Output the [x, y] coordinate of the center of the cell containing the given text.  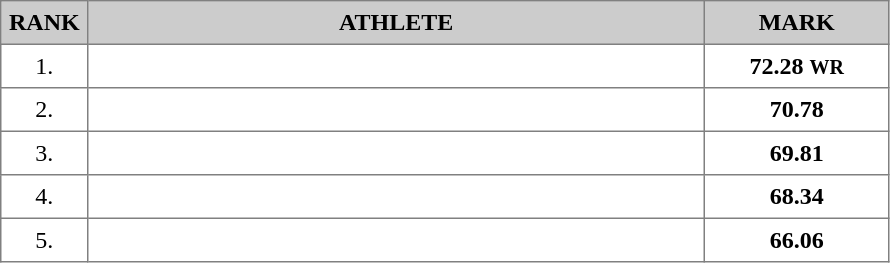
ATHLETE [396, 23]
5. [44, 240]
66.06 [796, 240]
MARK [796, 23]
70.78 [796, 110]
69.81 [796, 153]
4. [44, 197]
3. [44, 153]
72.28 WR [796, 66]
68.34 [796, 197]
RANK [44, 23]
2. [44, 110]
1. [44, 66]
